Find where the given text appears and provide that cell's center as (x, y) coordinate. 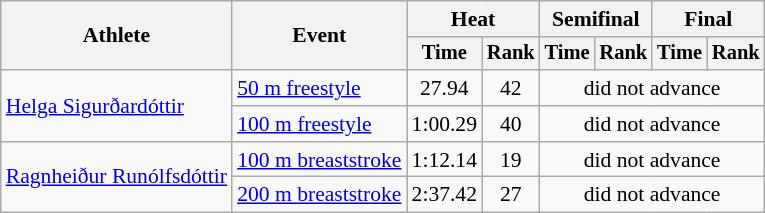
Athlete (116, 36)
1:00.29 (444, 124)
40 (511, 124)
27 (511, 195)
100 m breaststroke (319, 160)
Final (708, 19)
42 (511, 88)
50 m freestyle (319, 88)
27.94 (444, 88)
Ragnheiður Runólfsdóttir (116, 178)
2:37.42 (444, 195)
Event (319, 36)
Semifinal (596, 19)
Heat (474, 19)
200 m breaststroke (319, 195)
100 m freestyle (319, 124)
1:12.14 (444, 160)
Helga Sigurðardóttir (116, 106)
19 (511, 160)
